Output the (x, y) coordinate of the center of the cell containing the given text.  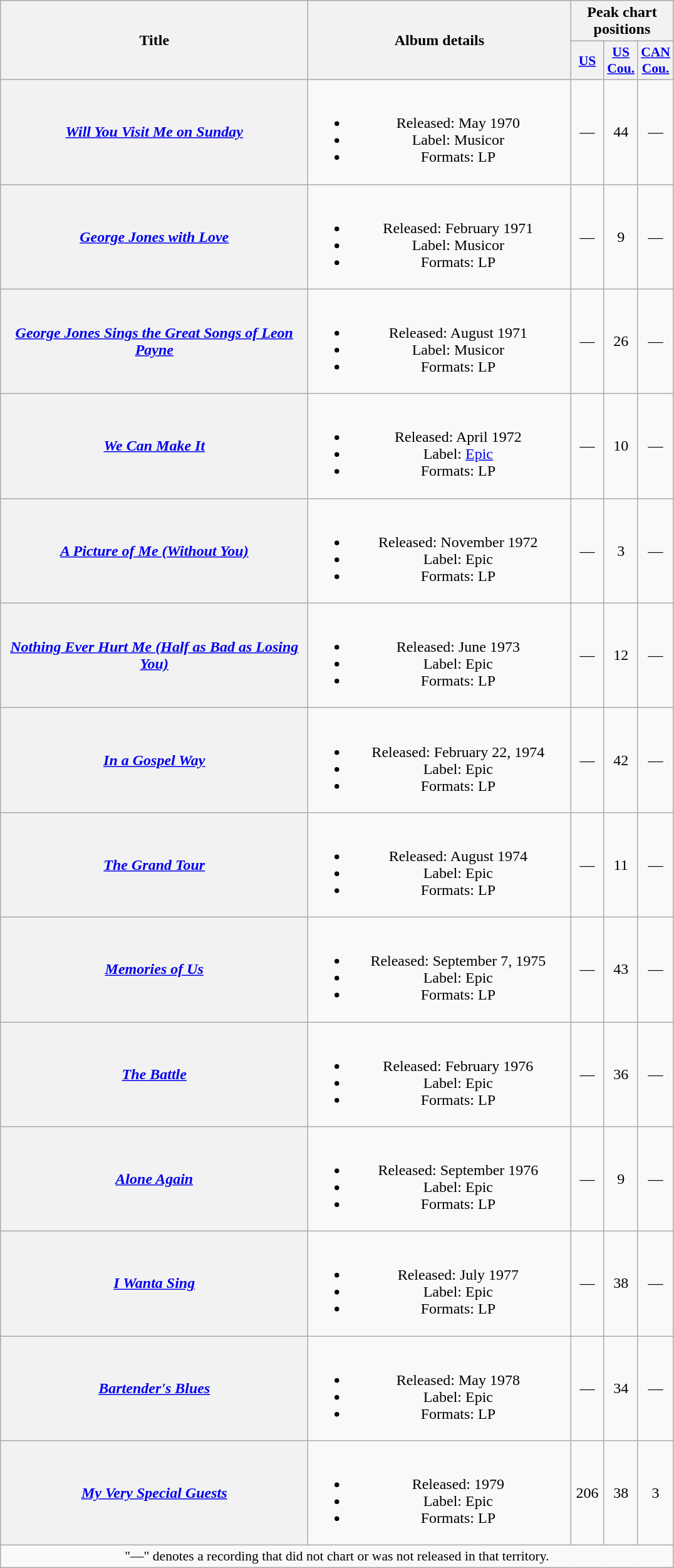
Nothing Ever Hurt Me (Half as Bad as Losing You) (154, 656)
10 (621, 446)
Released: August 1971Label: MusicorFormats: LP (440, 341)
Released: February 1971Label: MusicorFormats: LP (440, 237)
Will You Visit Me on Sunday (154, 132)
Title (154, 40)
Album details (440, 40)
Released: April 1972Label: EpicFormats: LP (440, 446)
12 (621, 656)
Released: June 1973Label: EpicFormats: LP (440, 656)
Alone Again (154, 1179)
I Wanta Sing (154, 1283)
George Jones with Love (154, 237)
26 (621, 341)
The Grand Tour (154, 865)
36 (621, 1074)
We Can Make It (154, 446)
Released: July 1977Label: EpicFormats: LP (440, 1283)
US (588, 60)
34 (621, 1389)
USCou. (621, 60)
"—" denotes a recording that did not chart or was not released in that territory. (337, 1557)
Released: May 1978Label: EpicFormats: LP (440, 1389)
Released: September 7, 1975Label: EpicFormats: LP (440, 969)
Released: February 1976Label: EpicFormats: LP (440, 1074)
George Jones Sings the Great Songs of Leon Payne (154, 341)
A Picture of Me (Without You) (154, 550)
43 (621, 969)
The Battle (154, 1074)
Released: 1979Label: EpicFormats: LP (440, 1493)
Memories of Us (154, 969)
11 (621, 865)
Bartender's Blues (154, 1389)
My Very Special Guests (154, 1493)
CANCou. (655, 60)
In a Gospel Way (154, 760)
Released: August 1974Label: EpicFormats: LP (440, 865)
Released: February 22, 1974Label: EpicFormats: LP (440, 760)
42 (621, 760)
Peak chartpositions (622, 21)
Released: September 1976Label: EpicFormats: LP (440, 1179)
206 (588, 1493)
44 (621, 132)
Released: May 1970Label: MusicorFormats: LP (440, 132)
Released: November 1972Label: EpicFormats: LP (440, 550)
